Find where the given text appears and provide that cell's center as (X, Y) coordinate. 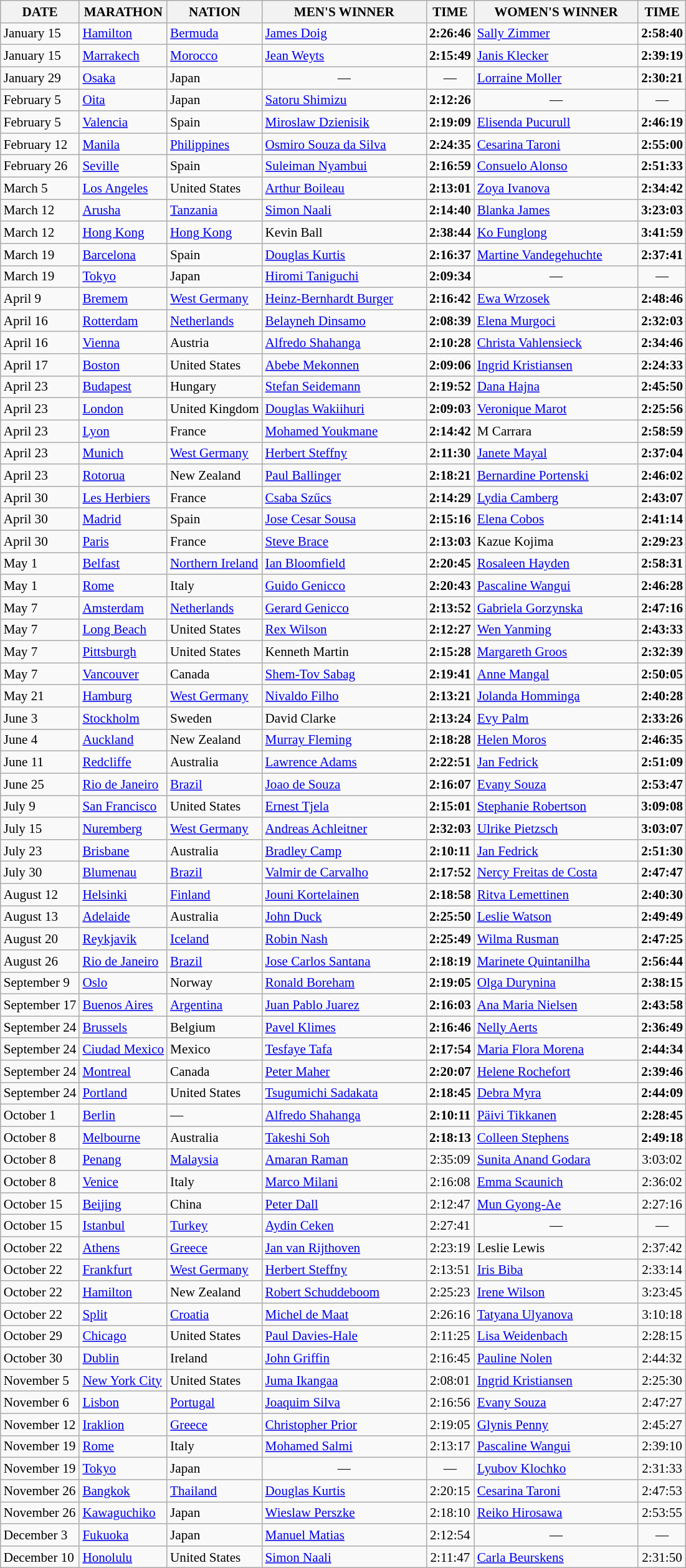
2:13:03 (450, 541)
Croatia (214, 1314)
2:25:23 (450, 1292)
Hiromi Taniguchi (344, 277)
2:15:49 (450, 56)
Pavel Klimes (344, 1027)
2:44:34 (662, 1049)
2:13:21 (450, 695)
Kenneth Martin (344, 652)
Janete Mayal (556, 454)
2:37:41 (662, 254)
Thailand (214, 1490)
June 4 (40, 740)
2:30:21 (662, 77)
Northern Ireland (214, 563)
Leslie Lewis (556, 1247)
Ewa Wrzosek (556, 299)
Valencia (123, 122)
2:11:25 (450, 1336)
2:24:35 (450, 143)
Valmir de Carvalho (344, 872)
2:23:19 (450, 1247)
Lydia Camberg (556, 497)
2:09:03 (450, 409)
2:47:27 (662, 1402)
Honolulu (123, 1556)
Aydin Ceken (344, 1226)
Lawrence Adams (344, 763)
2:12:47 (450, 1204)
Lyubov Klochko (556, 1469)
Paul Ballinger (344, 475)
2:46:28 (662, 586)
Dublin (123, 1358)
Lisa Weidenbach (556, 1336)
Paul Davies-Hale (344, 1336)
June 11 (40, 763)
Csaba Szűcs (344, 497)
Gabriela Gorzynska (556, 608)
Pittsburgh (123, 652)
Auckland (123, 740)
Irene Wilson (556, 1292)
Peter Maher (344, 1071)
August 26 (40, 961)
2:31:50 (662, 1556)
May 21 (40, 695)
Penang (123, 1160)
Veronique Marot (556, 409)
Venice (123, 1181)
2:15:16 (450, 520)
Melbourne (123, 1138)
2:15:28 (450, 652)
Elena Murgoci (556, 320)
2:33:26 (662, 718)
Redcliffe (123, 763)
Frankfurt (123, 1270)
2:44:09 (662, 1093)
2:08:01 (450, 1380)
Anne Mangal (556, 674)
2:16:46 (450, 1027)
2:16:56 (450, 1402)
2:47:47 (662, 872)
2:32:39 (662, 652)
Norway (214, 983)
2:39:19 (662, 56)
2:58:59 (662, 431)
Rex Wilson (344, 629)
Robin Nash (344, 938)
MARATHON (123, 11)
Robert Schuddeboom (344, 1292)
Les Herbiers (123, 497)
2:09:06 (450, 365)
Stockholm (123, 718)
Zoya Ivanova (556, 188)
2:10:28 (450, 343)
3:03:02 (662, 1160)
China (214, 1204)
Bernardine Portenski (556, 475)
2:51:09 (662, 763)
Joao de Souza (344, 784)
Bangkok (123, 1490)
Ko Funglong (556, 232)
October 30 (40, 1358)
Elena Cobos (556, 520)
2:48:46 (662, 299)
2:53:47 (662, 784)
April 9 (40, 299)
John Duck (344, 917)
Seville (123, 166)
2:16:08 (450, 1181)
Manila (123, 143)
2:16:42 (450, 299)
Nivaldo Filho (344, 695)
Wieslaw Perszke (344, 1513)
2:13:52 (450, 608)
Stephanie Robertson (556, 806)
Jean Weyts (344, 56)
2:47:16 (662, 608)
Morocco (214, 56)
2:17:52 (450, 872)
February 12 (40, 143)
2:37:42 (662, 1247)
Mun Gyong-Ae (556, 1204)
2:18:19 (450, 961)
November 12 (40, 1424)
Belgium (214, 1027)
Suleiman Nyambui (344, 166)
Sweden (214, 718)
Satoru Shimizu (344, 100)
Douglas Wakiihuri (344, 409)
2:09:34 (450, 277)
Ronald Boreham (344, 983)
2:34:42 (662, 188)
Lisbon (123, 1402)
2:53:55 (662, 1513)
3:23:45 (662, 1292)
Ernest Tjela (344, 806)
Iraklion (123, 1424)
Tesfaye Tafa (344, 1049)
2:41:14 (662, 520)
2:12:26 (450, 100)
Malaysia (214, 1160)
Mexico (214, 1049)
2:17:54 (450, 1049)
Rosaleen Hayden (556, 563)
Pauline Nolen (556, 1358)
Blumenau (123, 872)
Nercy Freitas de Costa (556, 872)
2:18:21 (450, 475)
2:56:44 (662, 961)
2:46:02 (662, 475)
Andreas Achleitner (344, 829)
Amaran Raman (344, 1160)
Iceland (214, 938)
New York City (123, 1380)
2:18:13 (450, 1138)
Paris (123, 541)
Lorraine Moller (556, 77)
Mohamed Youkmane (344, 431)
Osaka (123, 77)
2:36:02 (662, 1181)
Istanbul (123, 1226)
January 29 (40, 77)
2:16:03 (450, 1005)
2:13:01 (450, 188)
2:08:39 (450, 320)
3:09:08 (662, 806)
3:23:03 (662, 211)
Arusha (123, 211)
Christa Vahlensieck (556, 343)
2:40:30 (662, 895)
Gerard Genicco (344, 608)
Kawaguchiko (123, 1513)
Brussels (123, 1027)
Dana Hajna (556, 386)
Finland (214, 895)
Marrakech (123, 56)
April 17 (40, 365)
Debra Myra (556, 1093)
Munich (123, 454)
Colleen Stephens (556, 1138)
Barcelona (123, 254)
Beijing (123, 1204)
Oita (123, 100)
December 10 (40, 1556)
Leslie Watson (556, 917)
2:26:46 (450, 34)
Jose Cesar Sousa (344, 520)
Shem-Tov Sabag (344, 674)
2:26:16 (450, 1314)
Buenos Aires (123, 1005)
Wilma Rusman (556, 938)
2:50:05 (662, 674)
Murray Fleming (344, 740)
Adelaide (123, 917)
2:27:41 (450, 1226)
Belfast (123, 563)
Portland (123, 1093)
2:39:46 (662, 1071)
2:19:41 (450, 674)
2:40:28 (662, 695)
November 6 (40, 1402)
Jan van Rijthoven (344, 1247)
2:43:58 (662, 1005)
2:47:53 (662, 1490)
Philippines (214, 143)
November 5 (40, 1380)
2:18:58 (450, 895)
Rotorua (123, 475)
Los Angeles (123, 188)
2:31:33 (662, 1469)
2:16:59 (450, 166)
2:13:17 (450, 1447)
October 1 (40, 1115)
2:16:45 (450, 1358)
Boston (123, 365)
2:18:10 (450, 1513)
2:24:33 (662, 365)
2:51:30 (662, 850)
2:19:09 (450, 122)
2:43:07 (662, 497)
2:11:47 (450, 1556)
2:12:27 (450, 629)
Takeshi Soh (344, 1138)
July 15 (40, 829)
Rotterdam (123, 320)
Fukuoka (123, 1535)
Turkey (214, 1226)
2:20:45 (450, 563)
2:39:10 (662, 1447)
2:25:56 (662, 409)
NATION (214, 11)
2:34:46 (662, 343)
August 12 (40, 895)
2:16:07 (450, 784)
Tanzania (214, 211)
Glynis Penny (556, 1424)
Tsugumichi Sadakata (344, 1093)
2:38:15 (662, 983)
2:43:33 (662, 629)
Reykjavik (123, 938)
Kevin Ball (344, 232)
Evy Palm (556, 718)
Jouni Kortelainen (344, 895)
3:10:18 (662, 1314)
2:15:01 (450, 806)
David Clarke (344, 718)
2:49:49 (662, 917)
Budapest (123, 386)
Nuremberg (123, 829)
Osmiro Souza da Silva (344, 143)
July 23 (40, 850)
Nelly Aerts (556, 1027)
2:20:15 (450, 1490)
Helen Moros (556, 740)
Vancouver (123, 674)
Montreal (123, 1071)
Vienna (123, 343)
2:49:18 (662, 1138)
2:11:30 (450, 454)
2:28:45 (662, 1115)
Helsinki (123, 895)
Hamburg (123, 695)
2:18:45 (450, 1093)
2:14:40 (450, 211)
Split (123, 1314)
Consuelo Alonso (556, 166)
Ritva Lemettinen (556, 895)
Oslo (123, 983)
Emma Scaunich (556, 1181)
Arthur Boileau (344, 188)
2:27:16 (662, 1204)
Michel de Maat (344, 1314)
Juan Pablo Juarez (344, 1005)
June 3 (40, 718)
Guido Genicco (344, 586)
Ana Maria Nielsen (556, 1005)
Helene Rochefort (556, 1071)
Ian Bloomfield (344, 563)
2:58:31 (662, 563)
September 9 (40, 983)
2:18:28 (450, 740)
2:20:07 (450, 1071)
Margareth Groos (556, 652)
James Doig (344, 34)
Juma Ikangaa (344, 1380)
2:25:49 (450, 938)
Tatyana Ulyanova (556, 1314)
Chicago (123, 1336)
June 25 (40, 784)
Joaquim Silva (344, 1402)
2:44:32 (662, 1358)
July 30 (40, 872)
Janis Klecker (556, 56)
2:37:04 (662, 454)
2:55:00 (662, 143)
Ciudad Mexico (123, 1049)
Iris Biba (556, 1270)
Hungary (214, 386)
October 29 (40, 1336)
Jolanda Homminga (556, 695)
2:16:37 (450, 254)
Maria Flora Morena (556, 1049)
Berlin (123, 1115)
Amsterdam (123, 608)
2:45:27 (662, 1424)
Manuel Matias (344, 1535)
Kazue Kojima (556, 541)
February 26 (40, 166)
London (123, 409)
2:45:50 (662, 386)
2:13:24 (450, 718)
Brisbane (123, 850)
Ireland (214, 1358)
Olga Durynina (556, 983)
San Francisco (123, 806)
MEN'S WINNER (344, 11)
2:35:09 (450, 1160)
Peter Dall (344, 1204)
Lyon (123, 431)
August 20 (40, 938)
2:13:51 (450, 1270)
2:47:25 (662, 938)
Madrid (123, 520)
Marinete Quintanilha (556, 961)
Reiko Hirosawa (556, 1513)
Päivi Tikkanen (556, 1115)
Sally Zimmer (556, 34)
WOMEN'S WINNER (556, 11)
Mohamed Salmi (344, 1447)
Marco Milani (344, 1181)
2:25:30 (662, 1380)
2:14:42 (450, 431)
2:20:43 (450, 586)
2:22:51 (450, 763)
2:25:50 (450, 917)
Abebe Mekonnen (344, 365)
Belayneh Dinsamo (344, 320)
Bremem (123, 299)
Blanka James (556, 211)
Jose Carlos Santana (344, 961)
August 13 (40, 917)
2:46:19 (662, 122)
Austria (214, 343)
December 3 (40, 1535)
M Carrara (556, 431)
2:38:44 (450, 232)
2:46:35 (662, 740)
Miroslaw Dzienisik (344, 122)
2:29:23 (662, 541)
Portugal (214, 1402)
John Griffin (344, 1358)
July 9 (40, 806)
Sunita Anand Godara (556, 1160)
Bermuda (214, 34)
Christopher Prior (344, 1424)
Long Beach (123, 629)
Elisenda Pucurull (556, 122)
Carla Beurskens (556, 1556)
2:14:29 (450, 497)
Heinz-Bernhardt Burger (344, 299)
2:33:14 (662, 1270)
Stefan Seidemann (344, 386)
2:36:49 (662, 1027)
3:41:59 (662, 232)
2:12:54 (450, 1535)
March 5 (40, 188)
2:51:33 (662, 166)
United Kingdom (214, 409)
Athens (123, 1247)
September 17 (40, 1005)
Wen Yanming (556, 629)
Bradley Camp (344, 850)
DATE (40, 11)
3:03:07 (662, 829)
Ulrike Pietzsch (556, 829)
Argentina (214, 1005)
2:58:40 (662, 34)
Steve Brace (344, 541)
2:19:52 (450, 386)
2:28:15 (662, 1336)
Martine Vandegehuchte (556, 254)
